Locate the cell with the specified text and output its (x, y) center coordinate. 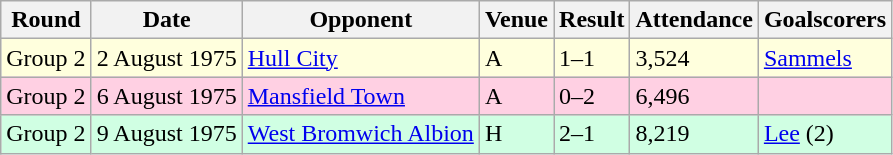
0–2 (592, 96)
6 August 1975 (166, 96)
Lee (2) (824, 134)
Sammels (824, 58)
Round (46, 20)
2 August 1975 (166, 58)
9 August 1975 (166, 134)
Attendance (694, 20)
Mansfield Town (360, 96)
6,496 (694, 96)
Result (592, 20)
Goalscorers (824, 20)
Hull City (360, 58)
Opponent (360, 20)
3,524 (694, 58)
2–1 (592, 134)
H (516, 134)
1–1 (592, 58)
Venue (516, 20)
West Bromwich Albion (360, 134)
Date (166, 20)
8,219 (694, 134)
